Capture the cell that displays the provided text and extract its [X, Y] central coordinate. 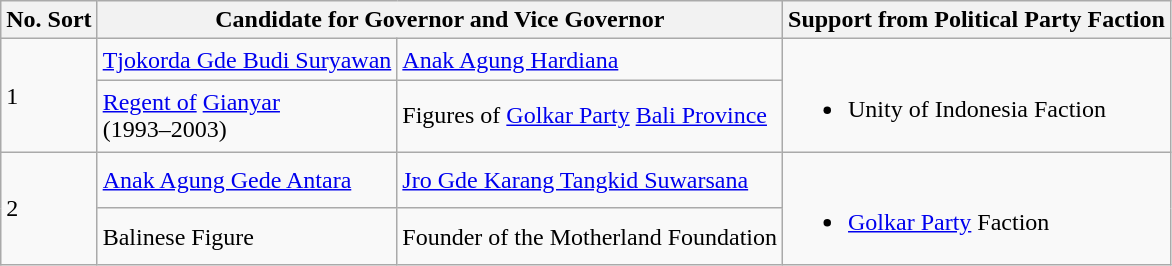
Candidate for Governor and Vice Governor [440, 20]
No. Sort [49, 20]
Unity of Indonesia Faction [977, 96]
1 [49, 96]
Balinese Figure [247, 236]
Golkar Party Faction [977, 208]
Regent of Gianyar(1993–2003) [247, 116]
2 [49, 208]
Figures of Golkar Party Bali Province [590, 116]
Support from Political Party Faction [977, 20]
Anak Agung Gede Antara [247, 180]
Tjokorda Gde Budi Suryawan [247, 60]
Founder of the Motherland Foundation [590, 236]
Jro Gde Karang Tangkid Suwarsana [590, 180]
Anak Agung Hardiana [590, 60]
